Find where the given text appears and provide that cell's center as [X, Y] coordinate. 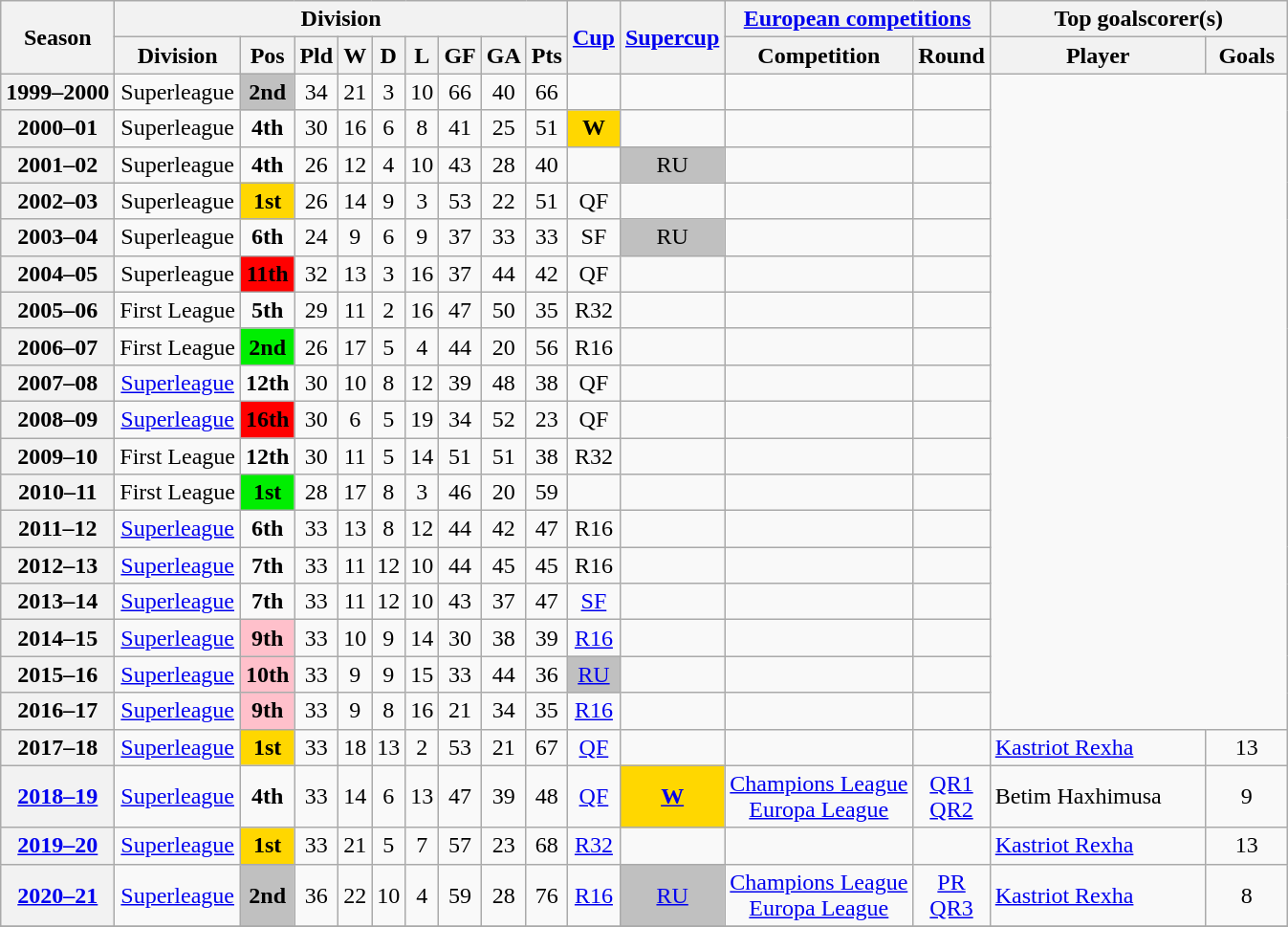
2009–10 [57, 456]
57 [460, 846]
2000–01 [57, 128]
2014–15 [57, 638]
2012–13 [57, 565]
15 [423, 674]
46 [460, 493]
68 [547, 846]
29 [317, 310]
GA [503, 55]
19 [423, 419]
50 [503, 310]
56 [547, 346]
2019–20 [57, 846]
Pld [317, 55]
Competition [819, 55]
2018–19 [57, 796]
25 [503, 128]
2011–12 [57, 529]
Betim Haxhimusa [1098, 796]
1999–2000 [57, 92]
Round [951, 55]
Season [57, 37]
2017–18 [57, 747]
L [423, 55]
2013–14 [57, 602]
41 [460, 128]
18 [356, 747]
52 [503, 419]
32 [317, 274]
24 [317, 237]
2002–03 [57, 201]
Top goalscorer(s) [1138, 19]
Cup [593, 37]
2008–09 [57, 419]
QR1QR2 [951, 796]
2006–07 [57, 346]
D [388, 55]
5th [268, 310]
2003–04 [57, 237]
GF [460, 55]
2001–02 [57, 165]
Pts [547, 55]
11th [268, 274]
2020–21 [57, 895]
Player [1098, 55]
Supercup [671, 37]
2007–08 [57, 383]
Pos [268, 55]
European competitions [857, 19]
2005–06 [57, 310]
10th [268, 674]
2016–17 [57, 711]
Goals [1247, 55]
76 [547, 895]
PRQR3 [951, 895]
2010–11 [57, 493]
7 [423, 846]
67 [547, 747]
2004–05 [57, 274]
16th [268, 419]
2015–16 [57, 674]
